Search for the cell housing the specified text and yield its (X, Y) center coordinate. 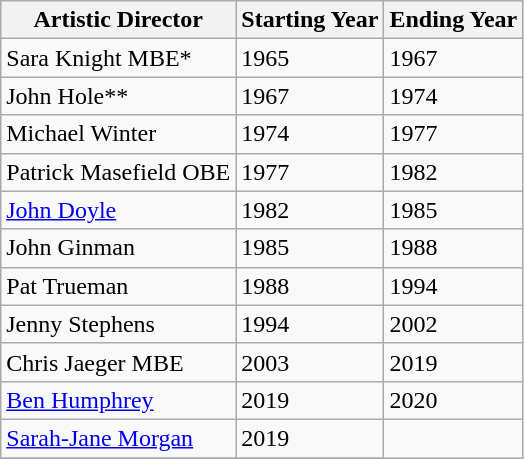
Ending Year (454, 20)
John Ginman (118, 248)
Michael Winter (118, 134)
Sarah-Jane Morgan (118, 438)
Sara Knight MBE* (118, 58)
2002 (454, 324)
2003 (310, 362)
1965 (310, 58)
Pat Trueman (118, 286)
2020 (454, 400)
John Hole** (118, 96)
Starting Year (310, 20)
Jenny Stephens (118, 324)
Chris Jaeger MBE (118, 362)
Patrick Masefield OBE (118, 172)
Artistic Director (118, 20)
John Doyle (118, 210)
Ben Humphrey (118, 400)
